For the text-containing cell, return its midpoint in [X, Y] coordinate format. 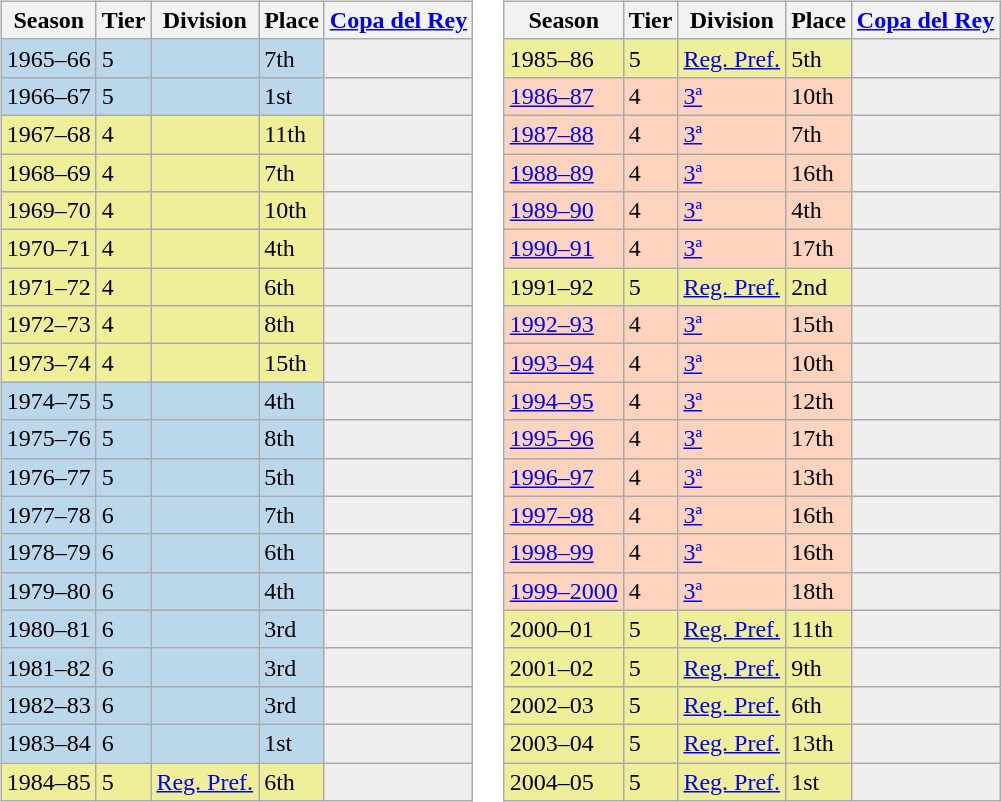
1981–82 [48, 667]
1986–87 [564, 96]
1977–78 [48, 515]
1990–91 [564, 249]
2001–02 [564, 667]
1992–93 [564, 325]
1966–67 [48, 96]
1979–80 [48, 591]
2003–04 [564, 743]
1997–98 [564, 515]
1991–92 [564, 287]
1988–89 [564, 173]
1978–79 [48, 553]
1993–94 [564, 363]
1983–84 [48, 743]
1982–83 [48, 705]
2nd [819, 287]
1996–97 [564, 477]
1995–96 [564, 439]
1987–88 [564, 134]
1975–76 [48, 439]
1998–99 [564, 553]
1994–95 [564, 401]
2000–01 [564, 629]
1973–74 [48, 363]
1965–66 [48, 58]
2002–03 [564, 705]
1971–72 [48, 287]
1969–70 [48, 211]
1999–2000 [564, 591]
2004–05 [564, 781]
9th [819, 667]
1968–69 [48, 173]
1974–75 [48, 401]
12th [819, 401]
18th [819, 591]
1970–71 [48, 249]
1984–85 [48, 781]
1985–86 [564, 58]
1972–73 [48, 325]
1976–77 [48, 477]
1980–81 [48, 629]
1989–90 [564, 211]
1967–68 [48, 134]
